Scan for the cell matching the given text and deliver its (x, y) coordinate at center. 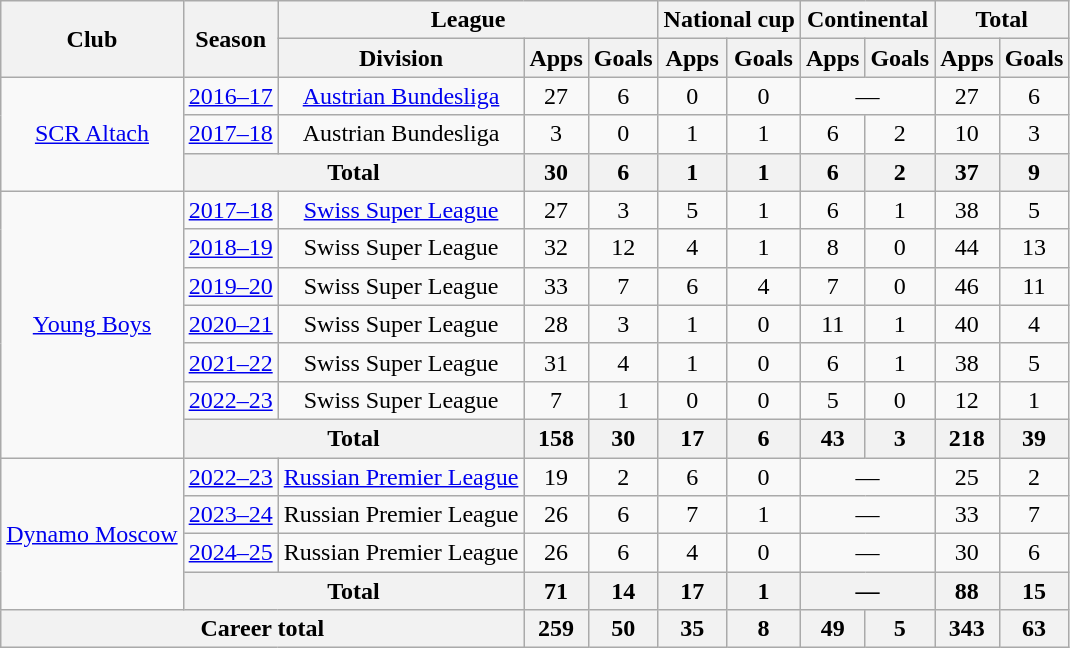
Career total (262, 629)
2019–20 (230, 286)
43 (832, 438)
259 (556, 629)
88 (967, 591)
Club (92, 39)
2020–21 (230, 324)
13 (1034, 248)
15 (1034, 591)
2018–19 (230, 248)
50 (623, 629)
25 (967, 477)
2023–24 (230, 515)
2016–17 (230, 96)
35 (692, 629)
2021–22 (230, 362)
343 (967, 629)
39 (1034, 438)
League (468, 20)
44 (967, 248)
32 (556, 248)
40 (967, 324)
63 (1034, 629)
218 (967, 438)
Continental (867, 20)
19 (556, 477)
14 (623, 591)
National cup (729, 20)
Dynamo Moscow (92, 534)
Division (401, 58)
158 (556, 438)
9 (1034, 172)
28 (556, 324)
Season (230, 39)
46 (967, 286)
SCR Altach (92, 134)
2024–25 (230, 553)
31 (556, 362)
Young Boys (92, 324)
37 (967, 172)
49 (832, 629)
10 (967, 134)
71 (556, 591)
